Search for the cell housing the specified text and yield its (X, Y) center coordinate. 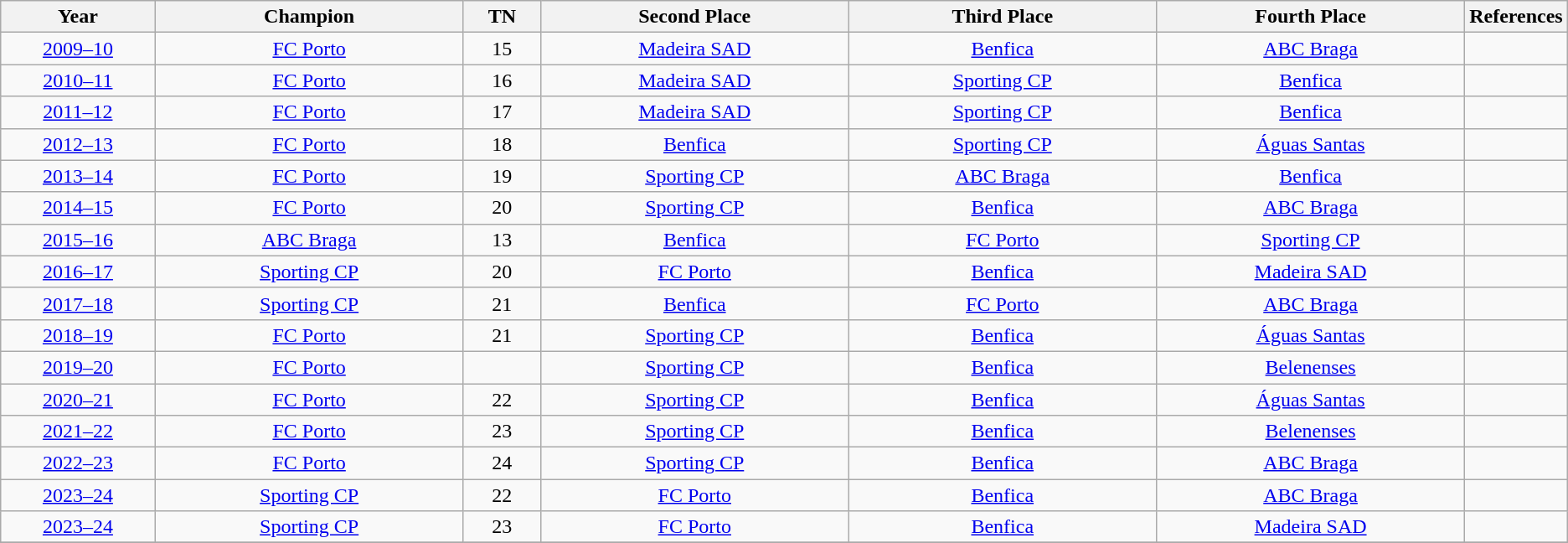
2011–12 (78, 112)
18 (502, 144)
Fourth Place (1311, 17)
2016–17 (78, 271)
13 (502, 240)
Second Place (695, 17)
2014–15 (78, 208)
2019–20 (78, 367)
2009–10 (78, 49)
16 (502, 80)
2013–14 (78, 176)
TN (502, 17)
24 (502, 463)
2018–19 (78, 335)
References (1516, 17)
Third Place (1003, 17)
2021–22 (78, 432)
2012–13 (78, 144)
15 (502, 49)
Champion (309, 17)
2015–16 (78, 240)
2010–11 (78, 80)
2017–18 (78, 303)
2020–21 (78, 400)
2022–23 (78, 463)
17 (502, 112)
19 (502, 176)
Year (78, 17)
